Scan for the cell matching the given text and deliver its [X, Y] coordinate at center. 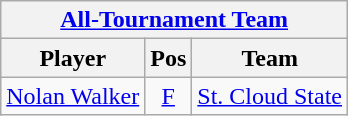
F [168, 96]
All-Tournament Team [174, 20]
Nolan Walker [73, 96]
St. Cloud State [270, 96]
Team [270, 58]
Pos [168, 58]
Player [73, 58]
